From the cell containing the given text, extract its center point as [X, Y] coordinate. 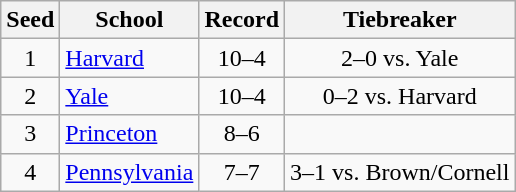
Princeton [130, 134]
2 [30, 96]
8–6 [242, 134]
Seed [30, 20]
4 [30, 172]
2–0 vs. Yale [400, 58]
Harvard [130, 58]
1 [30, 58]
Tiebreaker [400, 20]
0–2 vs. Harvard [400, 96]
3 [30, 134]
Record [242, 20]
School [130, 20]
Pennsylvania [130, 172]
7–7 [242, 172]
Yale [130, 96]
3–1 vs. Brown/Cornell [400, 172]
